Capture the cell that displays the provided text and extract its [x, y] central coordinate. 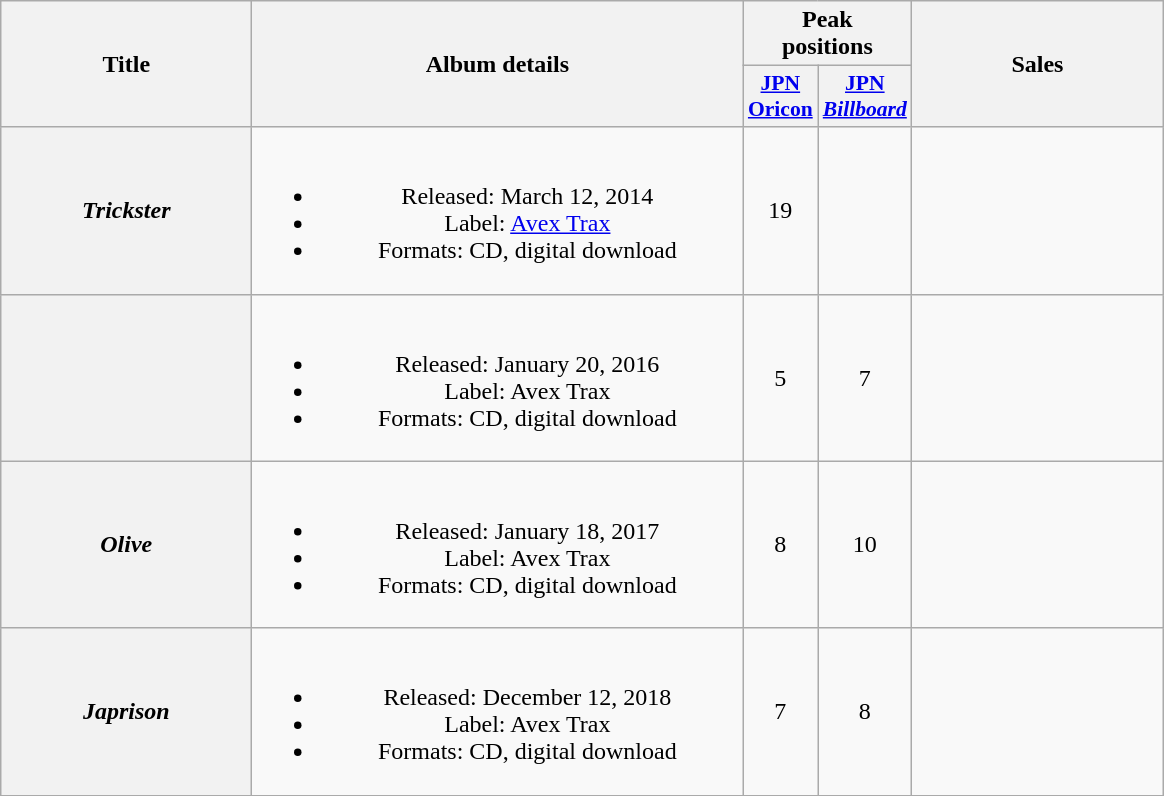
5 [780, 378]
Released: December 12, 2018Label: Avex TraxFormats: CD, digital download [498, 712]
Released: January 18, 2017Label: Avex TraxFormats: CD, digital download [498, 544]
Album details [498, 64]
Olive [126, 544]
Japrison [126, 712]
Sales [1038, 64]
19 [780, 210]
JPNOricon [780, 96]
Title [126, 64]
Released: January 20, 2016Label: Avex TraxFormats: CD, digital download [498, 378]
JPNBillboard [865, 96]
Trickster [126, 210]
Peakpositions [828, 34]
10 [865, 544]
Released: March 12, 2014Label: Avex TraxFormats: CD, digital download [498, 210]
